For the text-containing cell, return its midpoint in [X, Y] coordinate format. 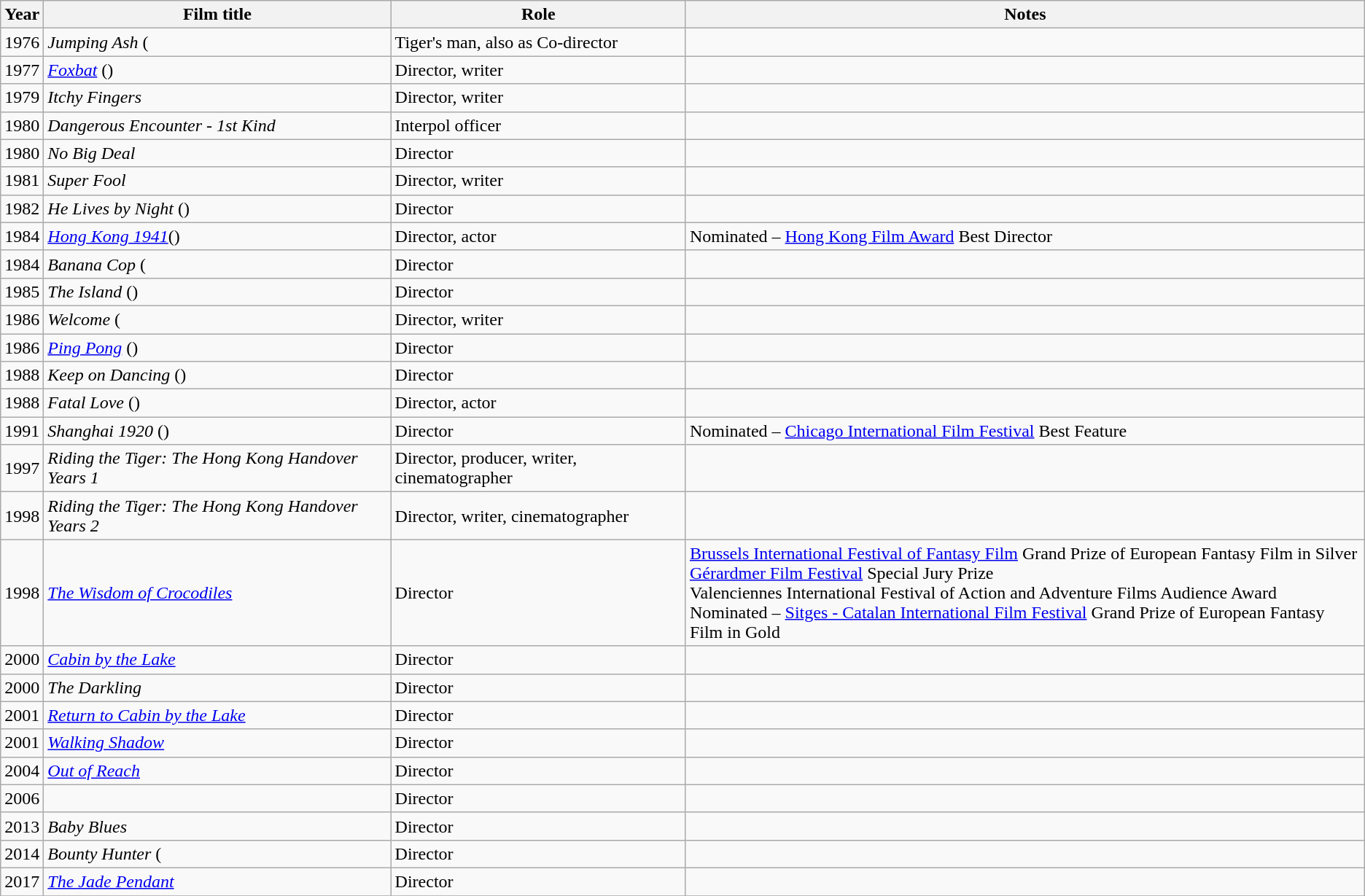
Riding the Tiger: The Hong Kong Handover Years 2 [217, 516]
The Island () [217, 292]
Riding the Tiger: The Hong Kong Handover Years 1 [217, 468]
Dangerous Encounter - 1st Kind [217, 125]
2013 [22, 826]
Interpol officer [538, 125]
No Big Deal [217, 153]
Keep on Dancing () [217, 375]
Notes [1025, 15]
1976 [22, 42]
Cabin by the Lake [217, 660]
Baby Blues [217, 826]
Jumping Ash ( [217, 42]
Foxbat () [217, 70]
2006 [22, 798]
Hong Kong 1941() [217, 236]
Welcome ( [217, 319]
1981 [22, 181]
Film title [217, 15]
Fatal Love () [217, 403]
Nominated – Chicago International Film Festival Best Feature [1025, 431]
Role [538, 15]
Walking Shadow [217, 743]
Ping Pong () [217, 348]
2017 [22, 881]
The Darkling [217, 687]
The Wisdom of Crocodiles [217, 593]
Bounty Hunter ( [217, 854]
2014 [22, 854]
Director, producer, writer, cinematographer [538, 468]
Return to Cabin by the Lake [217, 715]
Director, writer, cinematographer [538, 516]
Nominated – Hong Kong Film Award Best Director [1025, 236]
Banana Cop ( [217, 264]
Out of Reach [217, 771]
1982 [22, 209]
He Lives by Night () [217, 209]
Itchy Fingers [217, 98]
Super Fool [217, 181]
1997 [22, 468]
Shanghai 1920 () [217, 431]
2004 [22, 771]
Year [22, 15]
Tiger's man, also as Co-director [538, 42]
1977 [22, 70]
1979 [22, 98]
1985 [22, 292]
1991 [22, 431]
The Jade Pendant [217, 881]
